Capture the cell that displays the provided text and extract its (x, y) central coordinate. 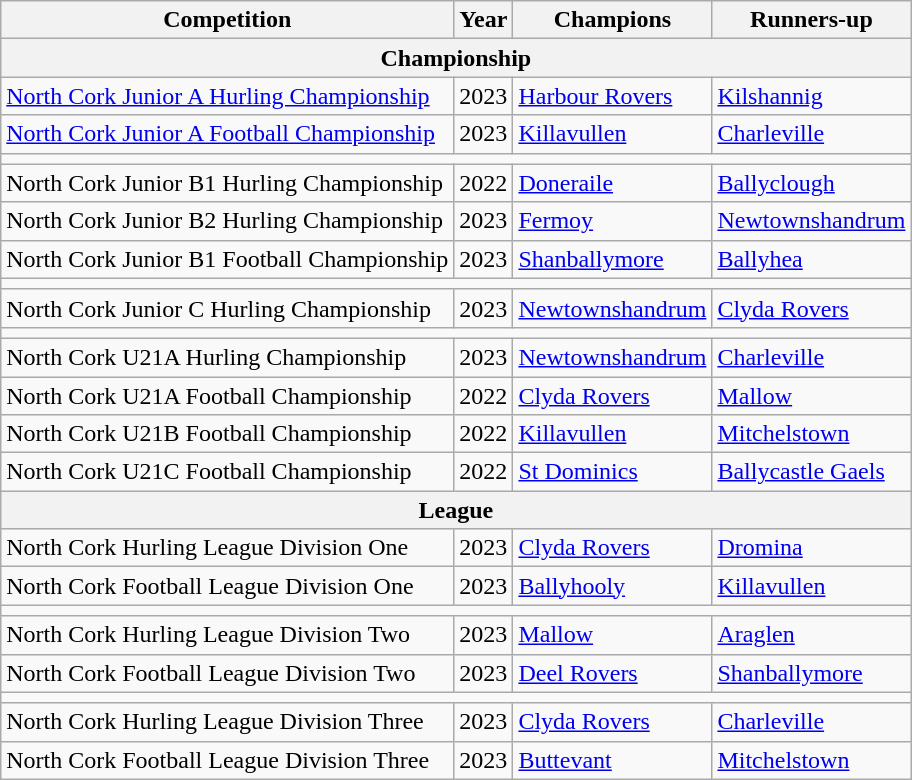
Doneraile (612, 183)
Deel Rovers (612, 673)
North Cork U21C Football Championship (228, 472)
Dromina (812, 548)
North Cork Junior B1 Hurling Championship (228, 183)
Ballycastle Gaels (812, 472)
North Cork Junior C Hurling Championship (228, 308)
North Cork Hurling League Division One (228, 548)
North Cork Football League Division One (228, 586)
North Cork Hurling League Division Three (228, 722)
Ballyhea (812, 259)
Fermoy (612, 221)
Araglen (812, 635)
Champions (612, 20)
North Cork U21B Football Championship (228, 434)
Year (484, 20)
North Cork Junior B1 Football Championship (228, 259)
Kilshannig (812, 96)
Ballyclough (812, 183)
North Cork U21A Hurling Championship (228, 357)
Championship (456, 58)
Ballyhooly (612, 586)
Buttevant (612, 760)
Harbour Rovers (612, 96)
St Dominics (612, 472)
North Cork U21A Football Championship (228, 395)
League (456, 510)
Runners-up (812, 20)
North Cork Football League Division Three (228, 760)
North Cork Junior A Football Championship (228, 134)
North Cork Football League Division Two (228, 673)
North Cork Hurling League Division Two (228, 635)
Competition (228, 20)
North Cork Junior B2 Hurling Championship (228, 221)
North Cork Junior A Hurling Championship (228, 96)
